Detect which cell encompasses the target text, then output its (X, Y) center coordinate. 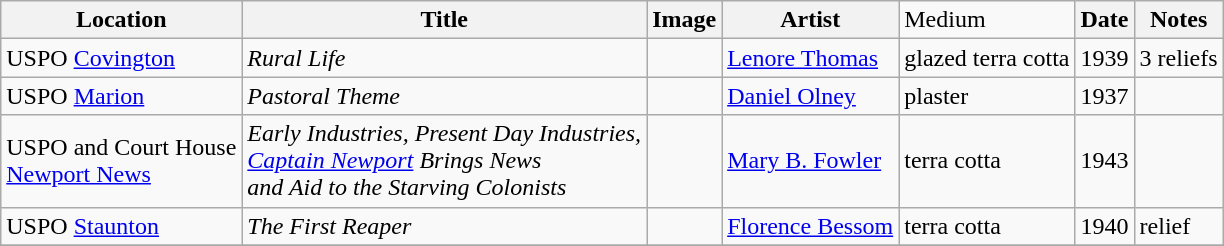
1937 (1104, 96)
3 reliefs (1178, 58)
1943 (1104, 161)
Date (1104, 20)
Daniel Olney (810, 96)
Rural Life (444, 58)
Early Industries, Present Day Industries,Captain Newport Brings Newsand Aid to the Starving Colonists (444, 161)
USPO and Court HouseNewport News (122, 161)
1939 (1104, 58)
USPO Marion (122, 96)
The First Reaper (444, 226)
Title (444, 20)
plaster (987, 96)
Medium (987, 20)
1940 (1104, 226)
Notes (1178, 20)
glazed terra cotta (987, 58)
Artist (810, 20)
USPO Staunton (122, 226)
Lenore Thomas (810, 58)
Pastoral Theme (444, 96)
Location (122, 20)
USPO Covington (122, 58)
Image (684, 20)
relief (1178, 226)
Mary B. Fowler (810, 161)
Florence Bessom (810, 226)
